Identify which cell holds the provided text, then report its [x, y] central coordinate. 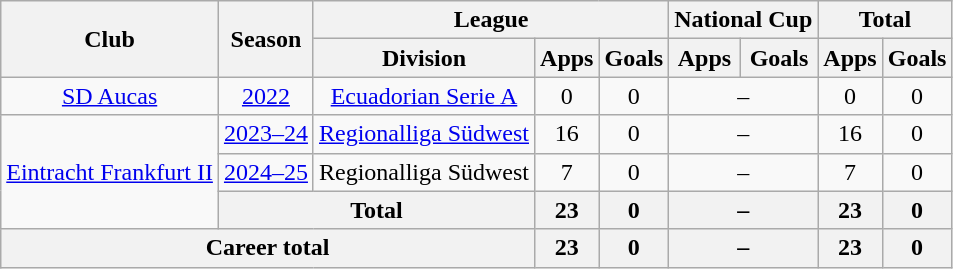
Club [110, 39]
League [490, 20]
Ecuadorian Serie A [424, 96]
Season [266, 39]
2024–25 [266, 172]
SD Aucas [110, 96]
2022 [266, 96]
Eintracht Frankfurt II [110, 172]
National Cup [744, 20]
Division [424, 58]
2023–24 [266, 134]
Career total [268, 248]
